Determine the (x, y) coordinate at the center of the cell enclosing the given text.  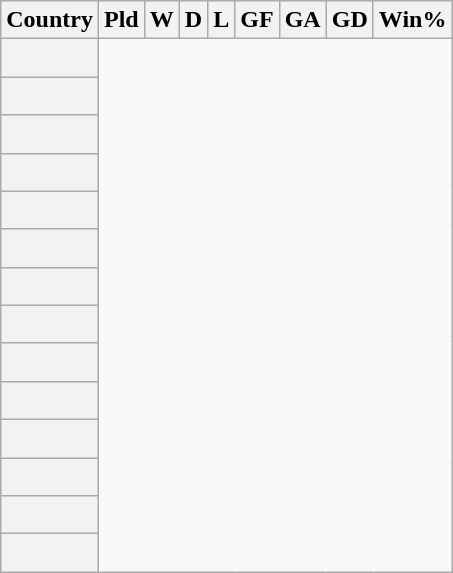
Pld (121, 20)
Country (50, 20)
GA (302, 20)
L (222, 20)
GF (257, 20)
W (162, 20)
GD (350, 20)
Win% (412, 20)
D (193, 20)
